Detect which cell encompasses the target text, then output its (X, Y) center coordinate. 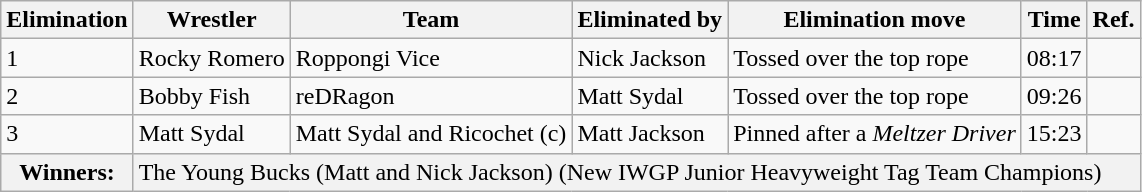
Ref. (1114, 20)
15:23 (1054, 134)
Matt Jackson (650, 134)
Wrestler (212, 20)
Nick Jackson (650, 58)
reDRagon (431, 96)
08:17 (1054, 58)
Winners: (67, 172)
Team (431, 20)
1 (67, 58)
Matt Sydal and Ricochet (c) (431, 134)
09:26 (1054, 96)
Elimination move (875, 20)
Time (1054, 20)
Roppongi Vice (431, 58)
Elimination (67, 20)
Bobby Fish (212, 96)
Rocky Romero (212, 58)
Pinned after a Meltzer Driver (875, 134)
2 (67, 96)
Eliminated by (650, 20)
The Young Bucks (Matt and Nick Jackson) (New IWGP Junior Heavyweight Tag Team Champions) (636, 172)
3 (67, 134)
